Determine the (X, Y) coordinate at the center of the cell enclosing the given text.  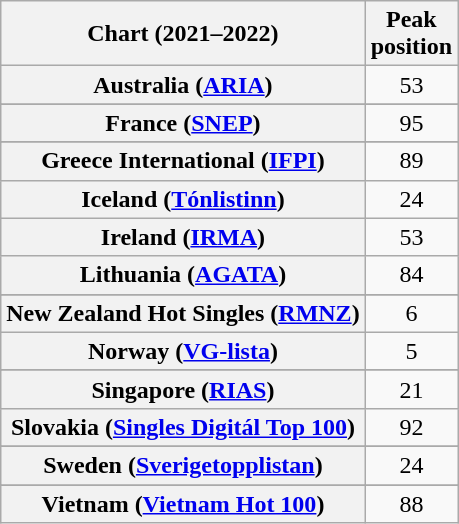
21 (411, 389)
Chart (2021–2022) (183, 34)
6 (411, 313)
95 (411, 123)
Peakposition (411, 34)
Australia (ARIA) (183, 85)
5 (411, 351)
Norway (VG-lista) (183, 351)
Sweden (Sverigetopplistan) (183, 465)
New Zealand Hot Singles (RMNZ) (183, 313)
84 (411, 275)
88 (411, 503)
92 (411, 427)
Greece International (IFPI) (183, 161)
Lithuania (AGATA) (183, 275)
Ireland (IRMA) (183, 237)
France (SNEP) (183, 123)
89 (411, 161)
Vietnam (Vietnam Hot 100) (183, 503)
Slovakia (Singles Digitál Top 100) (183, 427)
Singapore (RIAS) (183, 389)
Iceland (Tónlistinn) (183, 199)
